Return [X, Y] of the center of cell containing provided text 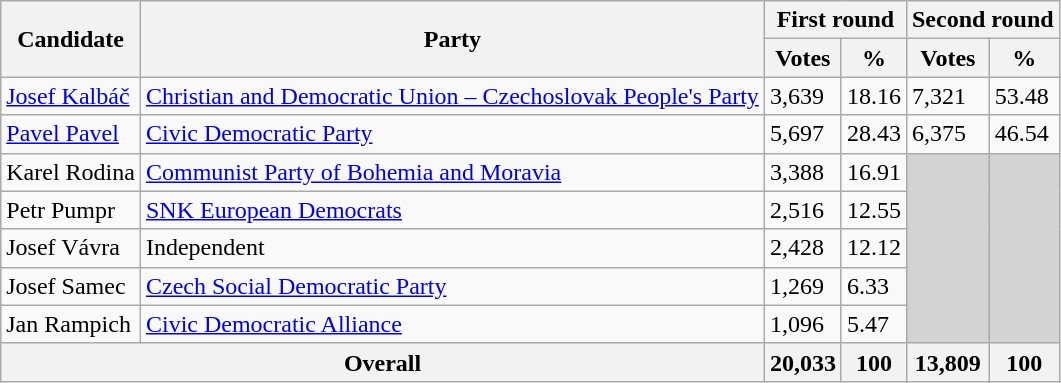
16.91 [874, 172]
5.47 [874, 324]
Josef Samec [71, 286]
13,809 [948, 362]
Communist Party of Bohemia and Moravia [452, 172]
46.54 [1024, 134]
1,096 [802, 324]
18.16 [874, 96]
6.33 [874, 286]
Candidate [71, 39]
53.48 [1024, 96]
Civic Democratic Alliance [452, 324]
Party [452, 39]
28.43 [874, 134]
7,321 [948, 96]
Independent [452, 248]
12.12 [874, 248]
Jan Rampich [71, 324]
1,269 [802, 286]
Pavel Pavel [71, 134]
Overall [383, 362]
Czech Social Democratic Party [452, 286]
20,033 [802, 362]
3,388 [802, 172]
Josef Kalbáč [71, 96]
Josef Vávra [71, 248]
5,697 [802, 134]
Civic Democratic Party [452, 134]
2,428 [802, 248]
12.55 [874, 210]
Second round [982, 20]
Petr Pumpr [71, 210]
Christian and Democratic Union – Czechoslovak People's Party [452, 96]
3,639 [802, 96]
6,375 [948, 134]
2,516 [802, 210]
First round [835, 20]
Karel Rodina [71, 172]
SNK European Democrats [452, 210]
